Return the (X, Y) coordinate for the center point of the cell that contains the specified text.  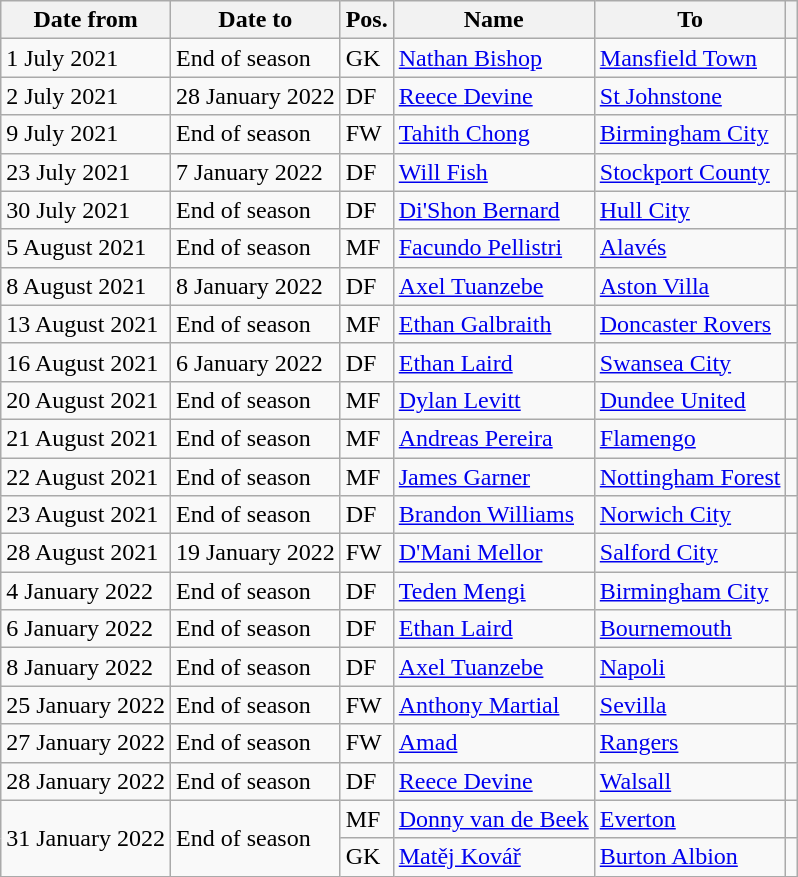
21 August 2021 (86, 438)
Alavés (690, 248)
Dundee United (690, 400)
30 July 2021 (86, 210)
Burton Albion (690, 857)
Norwich City (690, 515)
Teden Mengi (494, 591)
James Garner (494, 477)
19 January 2022 (255, 553)
Dylan Levitt (494, 400)
Donny van de Beek (494, 819)
8 August 2021 (86, 286)
Swansea City (690, 362)
Anthony Martial (494, 705)
Mansfield Town (690, 58)
28 August 2021 (86, 553)
Date from (86, 20)
Napoli (690, 667)
5 August 2021 (86, 248)
Nathan Bishop (494, 58)
Stockport County (690, 172)
Salford City (690, 553)
Di'Shon Bernard (494, 210)
23 August 2021 (86, 515)
Matěj Kovář (494, 857)
Aston Villa (690, 286)
9 July 2021 (86, 134)
Bournemouth (690, 629)
St Johnstone (690, 96)
27 January 2022 (86, 743)
31 January 2022 (86, 838)
Amad (494, 743)
Andreas Pereira (494, 438)
23 July 2021 (86, 172)
25 January 2022 (86, 705)
Name (494, 20)
Everton (690, 819)
Ethan Galbraith (494, 324)
Facundo Pellistri (494, 248)
D'Mani Mellor (494, 553)
Date to (255, 20)
Nottingham Forest (690, 477)
2 July 2021 (86, 96)
Hull City (690, 210)
Pos. (366, 20)
Sevilla (690, 705)
Rangers (690, 743)
1 July 2021 (86, 58)
7 January 2022 (255, 172)
Walsall (690, 781)
To (690, 20)
Brandon Williams (494, 515)
16 August 2021 (86, 362)
22 August 2021 (86, 477)
Will Fish (494, 172)
20 August 2021 (86, 400)
13 August 2021 (86, 324)
4 January 2022 (86, 591)
Flamengo (690, 438)
Tahith Chong (494, 134)
Doncaster Rovers (690, 324)
